Output the [x, y] coordinate of the center of the cell containing the given text.  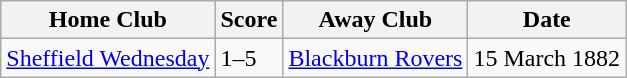
Blackburn Rovers [376, 58]
Score [249, 20]
Sheffield Wednesday [108, 58]
Date [547, 20]
1–5 [249, 58]
15 March 1882 [547, 58]
Away Club [376, 20]
Home Club [108, 20]
